Find where the given text appears and provide that cell's center as [X, Y] coordinate. 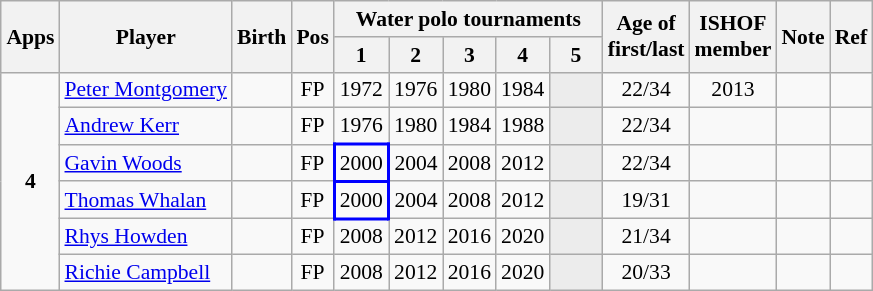
Birth [262, 36]
Pos [312, 36]
Andrew Kerr [146, 126]
21/34 [646, 237]
1972 [362, 90]
Player [146, 36]
Thomas Whalan [146, 200]
20/33 [646, 273]
2 [416, 55]
Richie Campbell [146, 273]
Gavin Woods [146, 162]
Ref [851, 36]
3 [470, 55]
Apps [30, 36]
1988 [522, 126]
Rhys Howden [146, 237]
5 [576, 55]
1 [362, 55]
Water polo tournaments [468, 19]
ISHOFmember [734, 36]
Note [802, 36]
Peter Montgomery [146, 90]
19/31 [646, 200]
2013 [734, 90]
Age offirst/last [646, 36]
